Return the [X, Y] coordinate for the center point of the cell that contains the specified text.  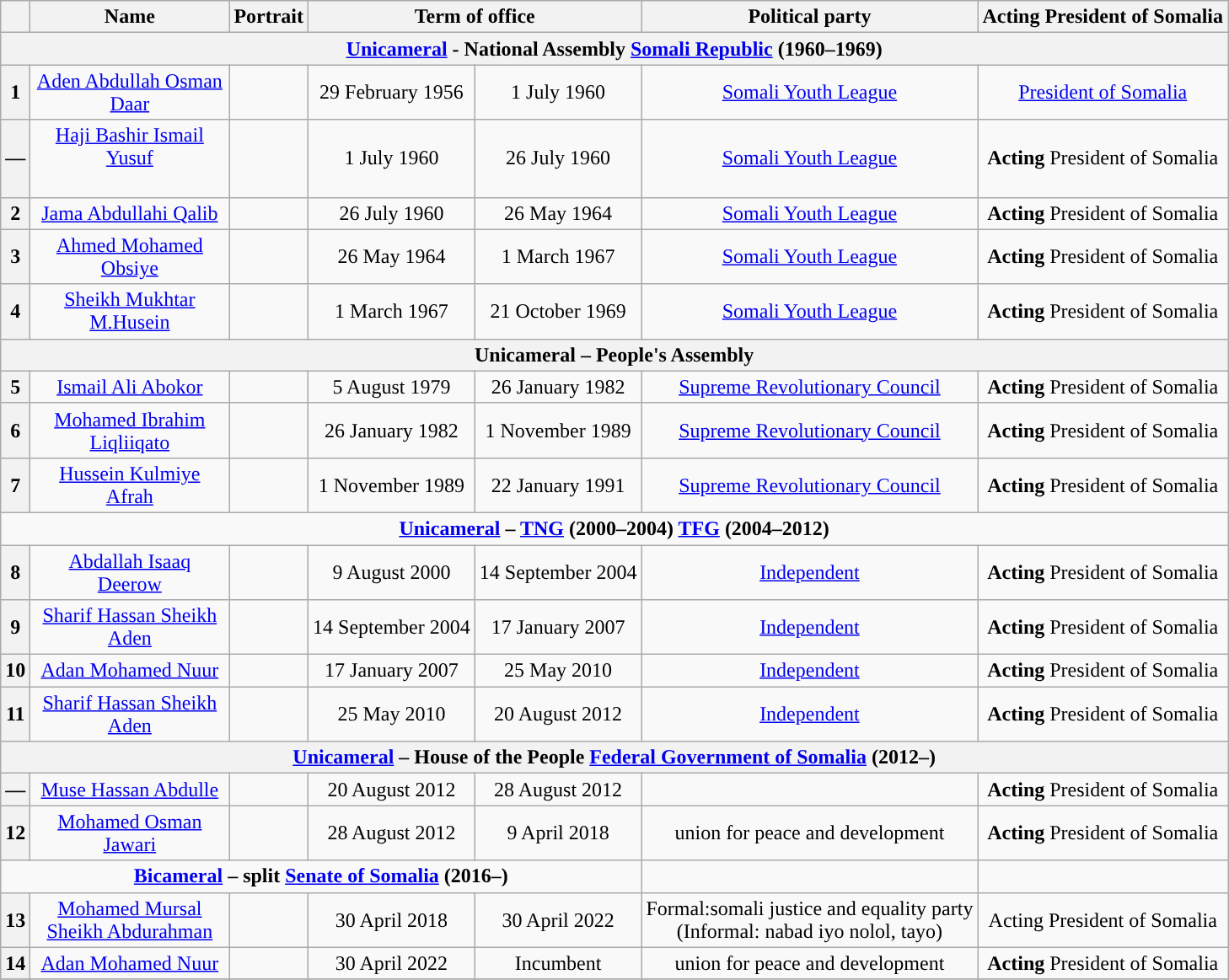
Abdallah Isaaq Deerow [130, 571]
22 January 1991 [558, 485]
6 [15, 430]
Sheikh Mukhtar M.Husein [130, 312]
Unicameral – House of the People Federal Government of Somalia (2012–) [614, 758]
Formal:somali justice and equality party(Informal: nabad iyo nolol, tayo) [809, 920]
30 April 2018 [392, 920]
Haji Bashir Ismail Yusuf [130, 158]
Ismail Ali Abokor [130, 387]
1 [15, 93]
5 [15, 387]
2 [15, 213]
10 [15, 671]
Mohamed Ibrahim Liqliiqato [130, 430]
Muse Hassan Abdulle [130, 790]
Incumbent [558, 963]
21 October 1969 [558, 312]
Name [130, 17]
Mohamed Osman Jawari [130, 833]
3 [15, 256]
11 [15, 715]
Hussein Kulmiye Afrah [130, 485]
Unicameral - National Assembly Somali Republic (1960–1969) [614, 49]
Term of office [475, 17]
9 August 2000 [392, 571]
14 [15, 963]
4 [15, 312]
President of Somalia [1103, 93]
Unicameral – TNG (2000–2004) TFG (2004–2012) [614, 528]
Portrait [269, 17]
Unicameral – People's Assembly [614, 355]
Aden Abdullah Osman Daar [130, 93]
12 [15, 833]
Jama Abdullahi Qalib [130, 213]
8 [15, 571]
Ahmed Mohamed Obsiye [130, 256]
Bicameral – split Senate of Somalia (2016–) [321, 876]
9 April 2018 [558, 833]
5 August 1979 [392, 387]
Mohamed Mursal Sheikh Abdurahman [130, 920]
29 February 1956 [392, 93]
9 [15, 627]
Political party [809, 17]
13 [15, 920]
7 [15, 485]
